Scan for the cell matching the given text and deliver its (x, y) coordinate at center. 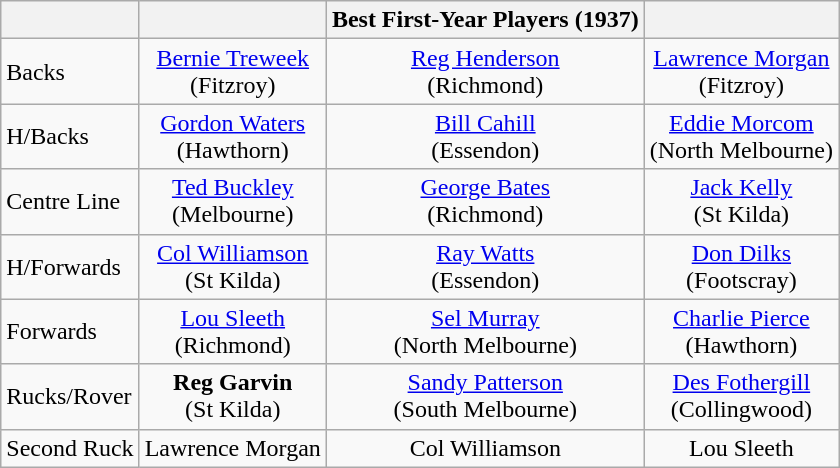
Col Williamson (485, 448)
H/Forwards (70, 266)
Lawrence Morgan (232, 448)
Rucks/Rover (70, 396)
Gordon Waters(Hawthorn) (232, 136)
Second Ruck (70, 448)
Lou Sleeth (741, 448)
Forwards (70, 332)
Ted Buckley(Melbourne) (232, 202)
Reg Henderson(Richmond) (485, 72)
Charlie Pierce(Hawthorn) (741, 332)
Eddie Morcom(North Melbourne) (741, 136)
Bernie Treweek(Fitzroy) (232, 72)
Don Dilks(Footscray) (741, 266)
Lawrence Morgan(Fitzroy) (741, 72)
Ray Watts(Essendon) (485, 266)
Col Williamson(St Kilda) (232, 266)
Jack Kelly(St Kilda) (741, 202)
George Bates(Richmond) (485, 202)
Lou Sleeth(Richmond) (232, 332)
Best First-Year Players (1937) (485, 20)
Bill Cahill(Essendon) (485, 136)
Centre Line (70, 202)
Backs (70, 72)
Sandy Patterson(South Melbourne) (485, 396)
Sel Murray(North Melbourne) (485, 332)
H/Backs (70, 136)
Reg Garvin(St Kilda) (232, 396)
Des Fothergill(Collingwood) (741, 396)
